Search for the cell housing the specified text and yield its (X, Y) center coordinate. 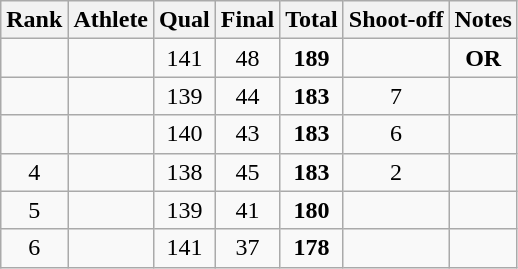
178 (312, 248)
Qual (185, 20)
Shoot-off (396, 20)
48 (247, 58)
5 (34, 210)
45 (247, 172)
43 (247, 134)
Total (312, 20)
Final (247, 20)
Athlete (111, 20)
140 (185, 134)
7 (396, 96)
41 (247, 210)
Rank (34, 20)
189 (312, 58)
180 (312, 210)
138 (185, 172)
2 (396, 172)
OR (483, 58)
37 (247, 248)
44 (247, 96)
4 (34, 172)
Notes (483, 20)
